For the text-containing cell, return its midpoint in [x, y] coordinate format. 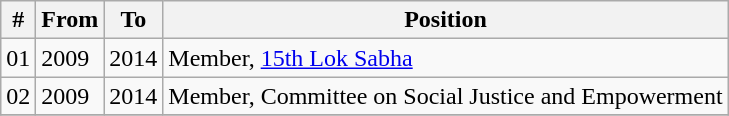
Member, 15th Lok Sabha [446, 58]
Member, Committee on Social Justice and Empowerment [446, 96]
02 [18, 96]
# [18, 20]
From [70, 20]
To [134, 20]
01 [18, 58]
Position [446, 20]
